Identify which cell holds the provided text, then report its (X, Y) central coordinate. 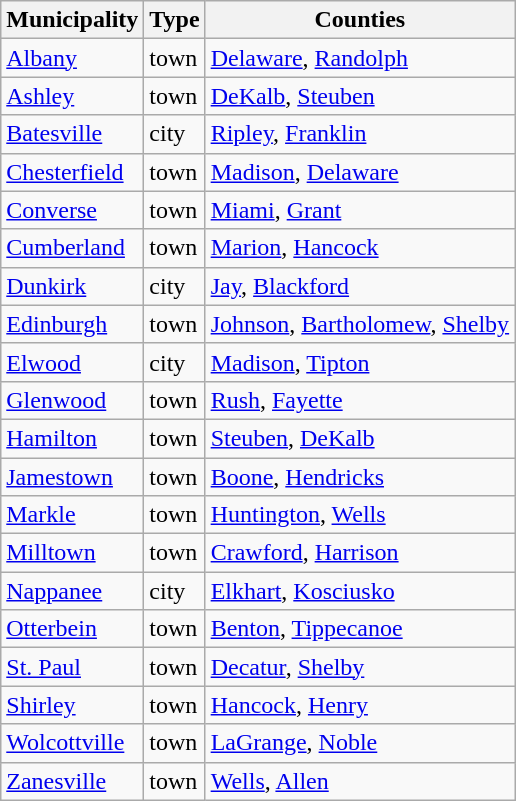
Ashley (72, 96)
Markle (72, 515)
Otterbein (72, 629)
Ripley, Franklin (360, 134)
Cumberland (72, 248)
Converse (72, 210)
Madison, Delaware (360, 172)
DeKalb, Steuben (360, 96)
Decatur, Shelby (360, 667)
Zanesville (72, 781)
Steuben, DeKalb (360, 438)
Nappanee (72, 591)
Johnson, Bartholomew, Shelby (360, 324)
Huntington, Wells (360, 515)
Benton, Tippecanoe (360, 629)
Rush, Fayette (360, 400)
Edinburgh (72, 324)
Batesville (72, 134)
Boone, Hendricks (360, 477)
Glenwood (72, 400)
Jay, Blackford (360, 286)
Shirley (72, 705)
Municipality (72, 20)
Wolcottville (72, 743)
Marion, Hancock (360, 248)
Miami, Grant (360, 210)
Wells, Allen (360, 781)
Jamestown (72, 477)
Type (174, 20)
St. Paul (72, 667)
Hancock, Henry (360, 705)
Elkhart, Kosciusko (360, 591)
Delaware, Randolph (360, 58)
Dunkirk (72, 286)
Counties (360, 20)
Elwood (72, 362)
Crawford, Harrison (360, 553)
LaGrange, Noble (360, 743)
Hamilton (72, 438)
Madison, Tipton (360, 362)
Albany (72, 58)
Chesterfield (72, 172)
Milltown (72, 553)
